Extract the [X, Y] coordinate from the center of the cell holding the provided text.  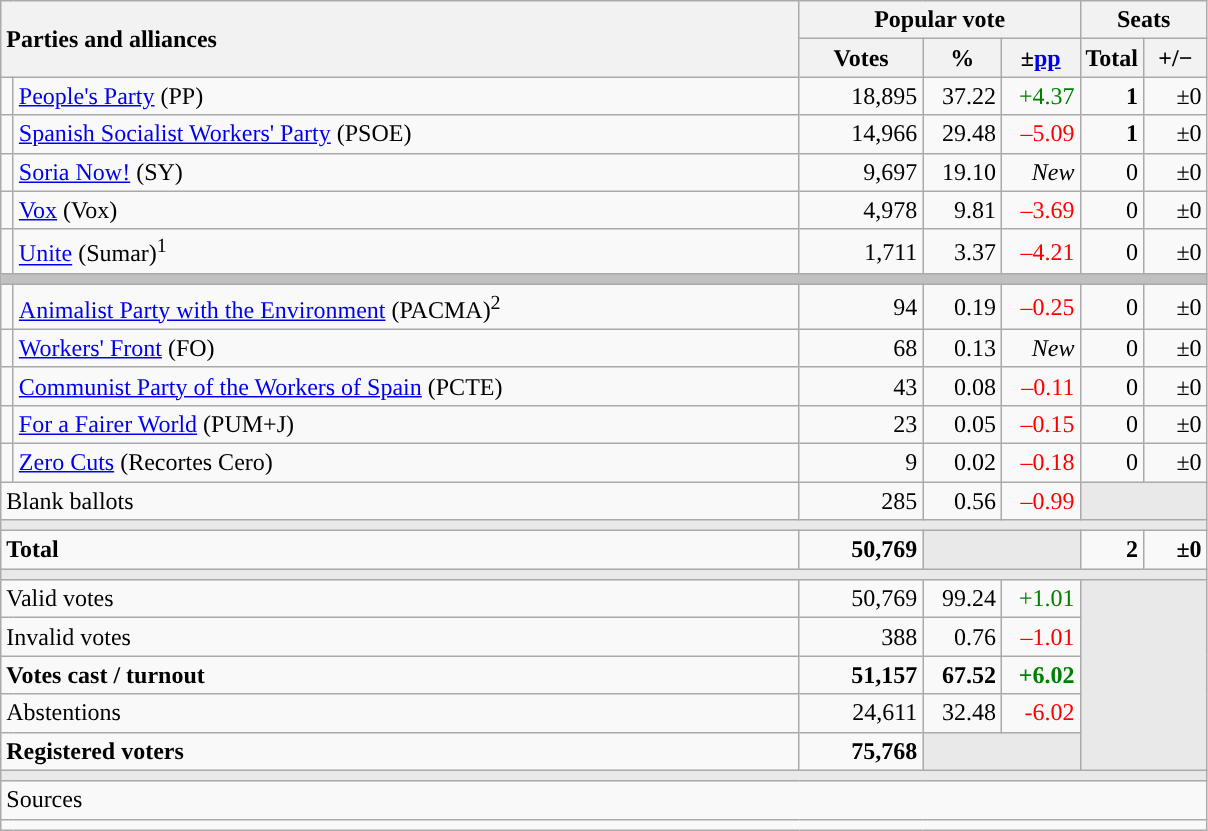
14,966 [861, 134]
9 [861, 462]
Seats [1144, 20]
Votes [861, 58]
0.02 [962, 462]
23 [861, 424]
67.52 [962, 675]
18,895 [861, 96]
Soria Now! (SY) [406, 172]
68 [861, 348]
29.48 [962, 134]
Unite (Sumar)1 [406, 252]
People's Party (PP) [406, 96]
Vox (Vox) [406, 210]
0.13 [962, 348]
Invalid votes [400, 637]
Popular vote [940, 20]
51,157 [861, 675]
% [962, 58]
+6.02 [1040, 675]
285 [861, 501]
–4.21 [1040, 252]
32.48 [962, 713]
+1.01 [1040, 599]
±pp [1040, 58]
-6.02 [1040, 713]
0.56 [962, 501]
For a Fairer World (PUM+J) [406, 424]
24,611 [861, 713]
–5.09 [1040, 134]
Sources [604, 800]
Communist Party of the Workers of Spain (PCTE) [406, 386]
388 [861, 637]
–0.15 [1040, 424]
9.81 [962, 210]
+4.37 [1040, 96]
2 [1112, 550]
4,978 [861, 210]
Blank ballots [400, 501]
37.22 [962, 96]
Animalist Party with the Environment (PACMA)2 [406, 308]
Parties and alliances [400, 39]
19.10 [962, 172]
Votes cast / turnout [400, 675]
0.08 [962, 386]
–0.18 [1040, 462]
43 [861, 386]
Spanish Socialist Workers' Party (PSOE) [406, 134]
–1.01 [1040, 637]
9,697 [861, 172]
+/− [1176, 58]
0.76 [962, 637]
0.19 [962, 308]
1,711 [861, 252]
–0.25 [1040, 308]
75,768 [861, 751]
–0.99 [1040, 501]
99.24 [962, 599]
0.05 [962, 424]
Valid votes [400, 599]
94 [861, 308]
–0.11 [1040, 386]
–3.69 [1040, 210]
Workers' Front (FO) [406, 348]
Registered voters [400, 751]
Abstentions [400, 713]
Zero Cuts (Recortes Cero) [406, 462]
3.37 [962, 252]
